Provide the (X, Y) coordinate of the cell's center where the given text is located.  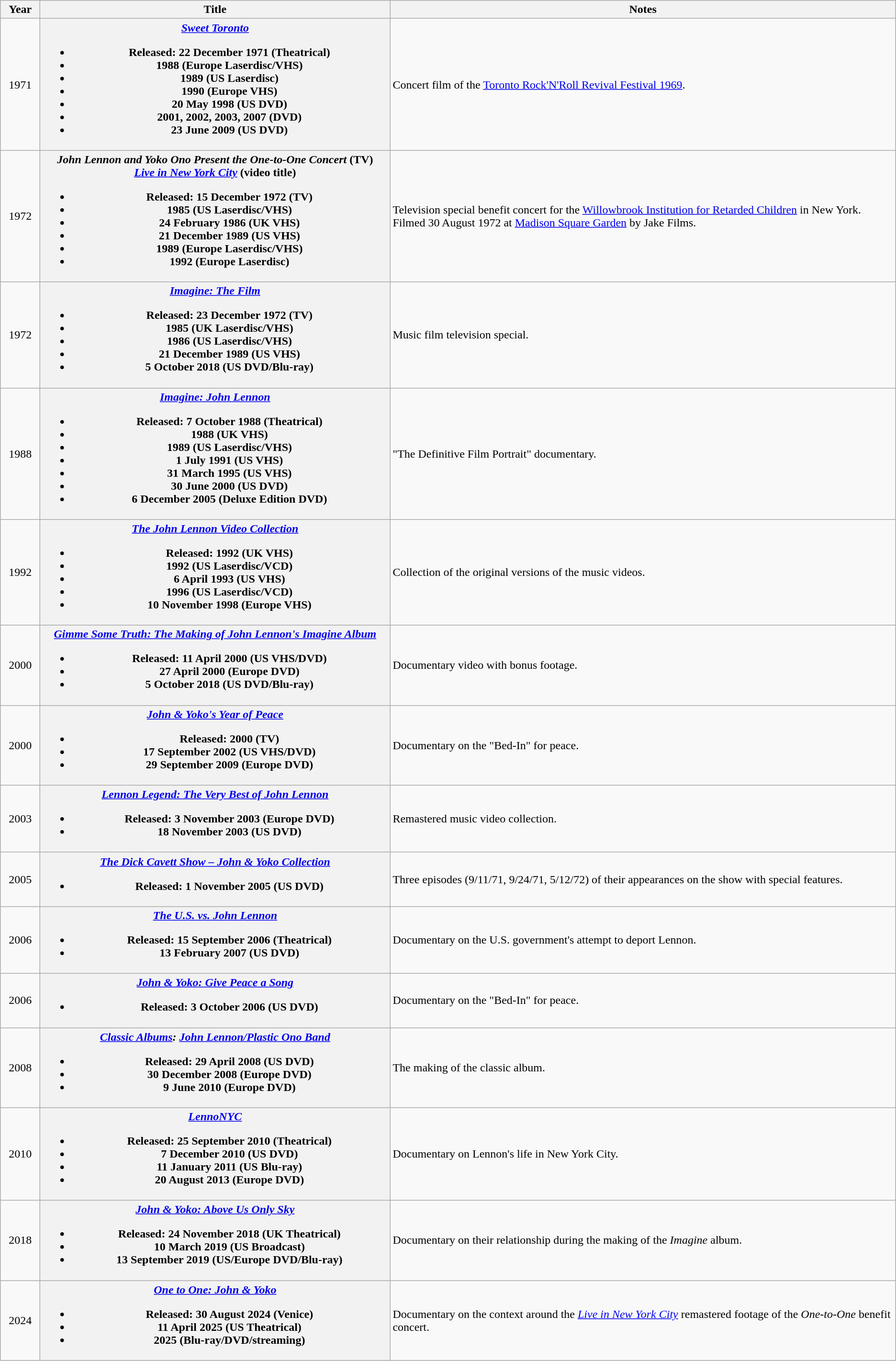
LennoNYCReleased: 25 September 2010 (Theatrical)7 December 2010 (US DVD)11 January 2011 (US Blu-ray)20 August 2013 (Europe DVD) (215, 1154)
2024 (20, 1320)
Documentary on Lennon's life in New York City. (643, 1154)
Documentary on their relationship during the making of the Imagine album. (643, 1241)
Three episodes (9/11/71, 9/24/71, 5/12/72) of their appearances on the show with special features. (643, 879)
"The Definitive Film Portrait" documentary. (643, 454)
The making of the classic album. (643, 1068)
Collection of the original versions of the music videos. (643, 573)
Documentary video with bonus footage. (643, 665)
The U.S. vs. John LennonReleased: 15 September 2006 (Theatrical)13 February 2007 (US DVD) (215, 940)
John & Yoko's Year of PeaceReleased: 2000 (TV)17 September 2002 (US VHS/DVD)29 September 2009 (Europe DVD) (215, 745)
1988 (20, 454)
1992 (20, 573)
2010 (20, 1154)
Title (215, 10)
Year (20, 10)
One to One: John & YokoReleased: 30 August 2024 (Venice)11 April 2025 (US Theatrical)2025 (Blu-ray/DVD/streaming) (215, 1320)
2005 (20, 879)
Notes (643, 10)
Documentary on the context around the Live in New York City remastered footage of the One-to-One benefit concert. (643, 1320)
2008 (20, 1068)
Classic Albums: John Lennon/Plastic Ono BandReleased: 29 April 2008 (US DVD)30 December 2008 (Europe DVD)9 June 2010 (Europe DVD) (215, 1068)
2003 (20, 819)
Music film television special. (643, 335)
Lennon Legend: The Very Best of John LennonReleased: 3 November 2003 (Europe DVD)18 November 2003 (US DVD) (215, 819)
2018 (20, 1241)
John & Yoko: Give Peace a SongReleased: 3 October 2006 (US DVD) (215, 1001)
Documentary on the U.S. government's attempt to deport Lennon. (643, 940)
Concert film of the Toronto Rock'N'Roll Revival Festival 1969. (643, 84)
The Dick Cavett Show – John & Yoko CollectionReleased: 1 November 2005 (US DVD) (215, 879)
1971 (20, 84)
John & Yoko: Above Us Only SkyReleased: 24 November 2018 (UK Theatrical)10 March 2019 (US Broadcast)13 September 2019 (US/Europe DVD/Blu-ray) (215, 1241)
Remastered music video collection. (643, 819)
